Output the [X, Y] coordinate of the center of the cell containing the given text.  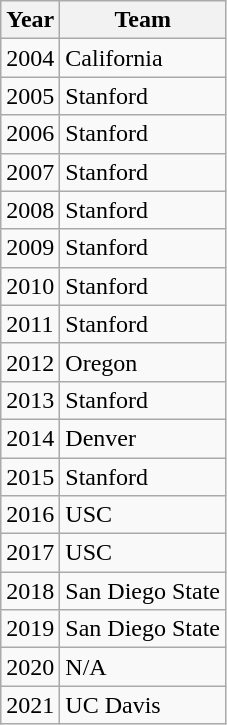
2006 [30, 134]
2021 [30, 705]
2012 [30, 362]
Denver [143, 438]
N/A [143, 667]
2004 [30, 58]
2010 [30, 286]
2007 [30, 172]
2017 [30, 553]
Team [143, 20]
2008 [30, 210]
2011 [30, 324]
California [143, 58]
Oregon [143, 362]
2005 [30, 96]
2014 [30, 438]
2013 [30, 400]
Year [30, 20]
2019 [30, 629]
2020 [30, 667]
2015 [30, 477]
2016 [30, 515]
UC Davis [143, 705]
2009 [30, 248]
2018 [30, 591]
